Search for the cell housing the specified text and yield its (x, y) center coordinate. 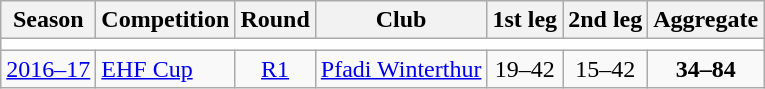
R1 (275, 69)
Round (275, 20)
1st leg (525, 20)
19–42 (525, 69)
2nd leg (606, 20)
15–42 (606, 69)
Pfadi Winterthur (401, 69)
EHF Cup (166, 69)
Aggregate (706, 20)
2016–17 (48, 69)
Season (48, 20)
Club (401, 20)
Competition (166, 20)
34–84 (706, 69)
